Return (x, y) of the center of cell containing provided text 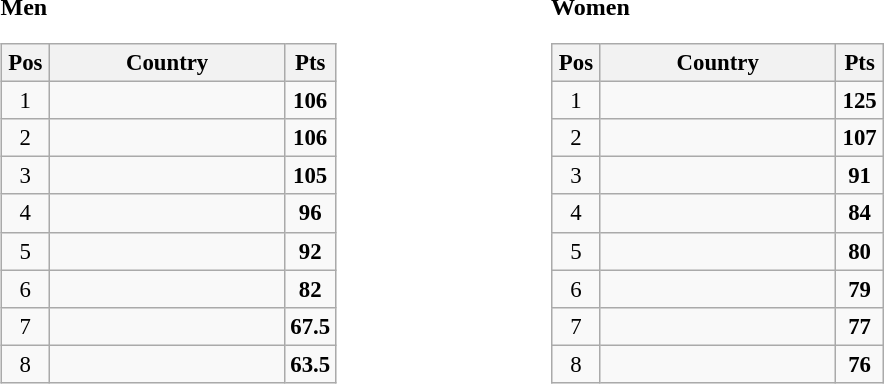
92 (310, 251)
125 (860, 101)
96 (310, 213)
80 (860, 251)
63.5 (310, 364)
77 (860, 326)
79 (860, 289)
82 (310, 289)
107 (860, 138)
84 (860, 213)
76 (860, 364)
105 (310, 176)
91 (860, 176)
67.5 (310, 326)
